Output the [x, y] coordinate of the center of the cell containing the given text.  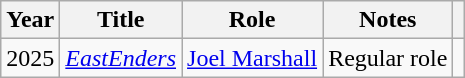
Year [30, 20]
Notes [388, 20]
Regular role [388, 58]
EastEnders [121, 58]
2025 [30, 58]
Joel Marshall [252, 58]
Role [252, 20]
Title [121, 20]
